Search for the cell housing the specified text and yield its (X, Y) center coordinate. 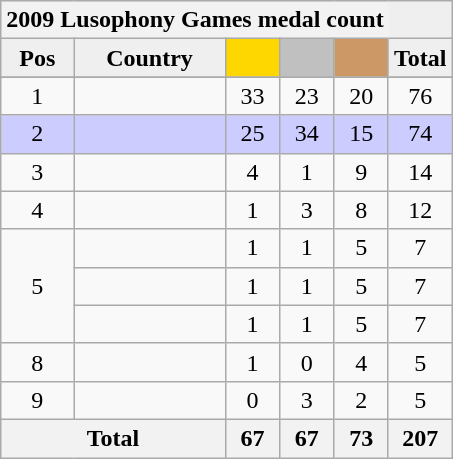
73 (361, 438)
14 (420, 172)
34 (307, 134)
76 (420, 96)
15 (361, 134)
23 (307, 96)
25 (252, 134)
20 (361, 96)
12 (420, 210)
33 (252, 96)
Pos (38, 58)
Country (150, 58)
74 (420, 134)
2009 Lusophony Games medal count (195, 20)
207 (420, 438)
